From the cell containing the given text, extract its center point as [x, y] coordinate. 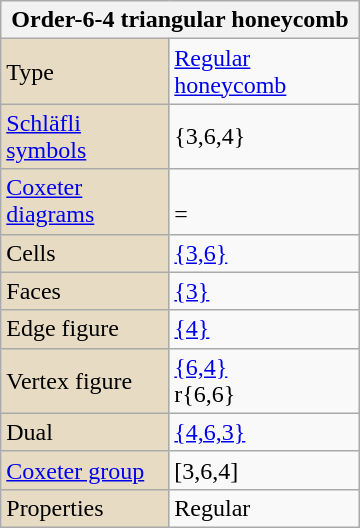
Vertex figure [85, 380]
Cells [85, 253]
[3,6,4] [264, 470]
{6,4} r{6,6} [264, 380]
Schläfli symbols [85, 136]
Coxeter diagrams [85, 202]
Order-6-4 triangular honeycomb [180, 20]
{3} [264, 291]
= [264, 202]
Properties [85, 508]
{3,6,4} [264, 136]
Regular [264, 508]
{4} [264, 329]
{4,6,3} [264, 432]
Faces [85, 291]
Regular honeycomb [264, 72]
Dual [85, 432]
Edge figure [85, 329]
Type [85, 72]
Coxeter group [85, 470]
{3,6} [264, 253]
